Determine the [x, y] coordinate at the center of the cell enclosing the given text.  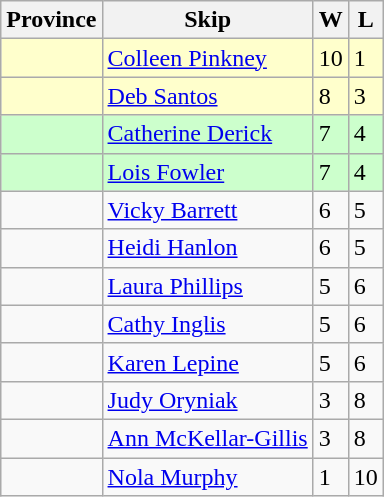
Cathy Inglis [208, 324]
L [366, 20]
Skip [208, 20]
Nola Murphy [208, 477]
Vicky Barrett [208, 210]
Laura Phillips [208, 286]
Catherine Derick [208, 134]
Lois Fowler [208, 172]
Heidi Hanlon [208, 248]
Deb Santos [208, 96]
Ann McKellar-Gillis [208, 438]
W [330, 20]
Karen Lepine [208, 362]
Province [52, 20]
Colleen Pinkney [208, 58]
Judy Oryniak [208, 400]
